Identify which cell holds the provided text, then report its [X, Y] central coordinate. 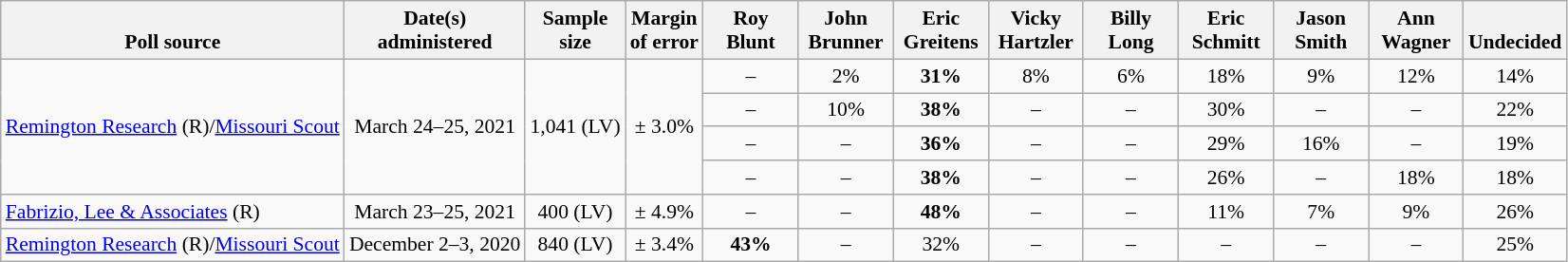
AnnWagner [1416, 30]
29% [1226, 144]
1,041 (LV) [575, 126]
Marginof error [664, 30]
Poll source [173, 30]
8% [1036, 76]
± 3.4% [664, 245]
48% [941, 212]
EricGreitens [941, 30]
7% [1321, 212]
43% [751, 245]
32% [941, 245]
JasonSmith [1321, 30]
± 4.9% [664, 212]
22% [1515, 110]
Fabrizio, Lee & Associates (R) [173, 212]
31% [941, 76]
30% [1226, 110]
19% [1515, 144]
RoyBlunt [751, 30]
16% [1321, 144]
14% [1515, 76]
Date(s)administered [435, 30]
March 23–25, 2021 [435, 212]
VickyHartzler [1036, 30]
400 (LV) [575, 212]
March 24–25, 2021 [435, 126]
EricSchmitt [1226, 30]
± 3.0% [664, 126]
10% [846, 110]
36% [941, 144]
12% [1416, 76]
2% [846, 76]
Samplesize [575, 30]
December 2–3, 2020 [435, 245]
11% [1226, 212]
840 (LV) [575, 245]
BillyLong [1130, 30]
JohnBrunner [846, 30]
25% [1515, 245]
Undecided [1515, 30]
6% [1130, 76]
